Search for the cell housing the specified text and yield its (x, y) center coordinate. 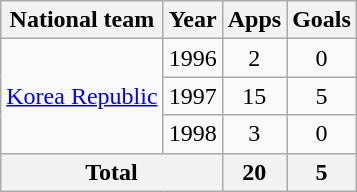
1997 (192, 96)
1996 (192, 58)
Goals (322, 20)
Korea Republic (82, 96)
3 (254, 134)
Apps (254, 20)
2 (254, 58)
National team (82, 20)
20 (254, 172)
Year (192, 20)
15 (254, 96)
1998 (192, 134)
Total (112, 172)
